Return (X, Y) of the center of cell containing provided text 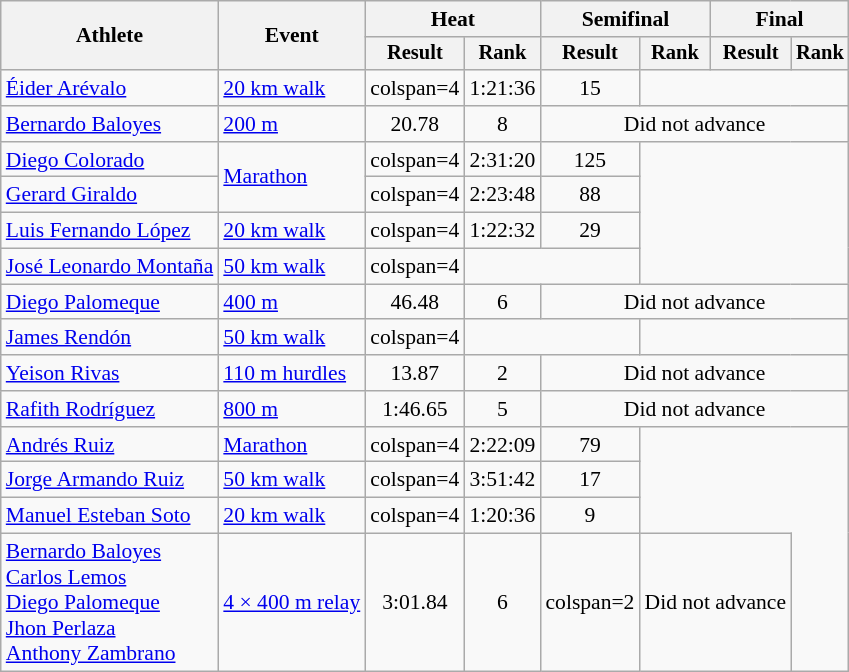
2:22:09 (502, 445)
2:31:20 (502, 160)
Manuel Esteban Soto (110, 516)
9 (590, 516)
13.87 (414, 373)
20.78 (414, 124)
800 m (292, 409)
colspan=2 (590, 603)
400 m (292, 302)
88 (590, 195)
1:21:36 (502, 88)
Éider Arévalo (110, 88)
Semifinal (625, 19)
Andrés Ruiz (110, 445)
1:20:36 (502, 516)
Event (292, 36)
Luis Fernando López (110, 231)
15 (590, 88)
Yeison Rivas (110, 373)
Diego Colorado (110, 160)
1:46.65 (414, 409)
Gerard Giraldo (110, 195)
José Leonardo Montaña (110, 267)
3:51:42 (502, 480)
5 (502, 409)
Jorge Armando Ruiz (110, 480)
2:23:48 (502, 195)
James Rendón (110, 338)
Bernardo BaloyesCarlos LemosDiego PalomequeJhon PerlazaAnthony Zambrano (110, 603)
8 (502, 124)
Heat (452, 19)
1:22:32 (502, 231)
Bernardo Baloyes (110, 124)
Final (779, 19)
4 × 400 m relay (292, 603)
46.48 (414, 302)
Athlete (110, 36)
Rafith Rodríguez (110, 409)
125 (590, 160)
2 (502, 373)
17 (590, 480)
110 m hurdles (292, 373)
29 (590, 231)
79 (590, 445)
200 m (292, 124)
3:01.84 (414, 603)
Diego Palomeque (110, 302)
